Locate the cell with the specified text and output its (x, y) center coordinate. 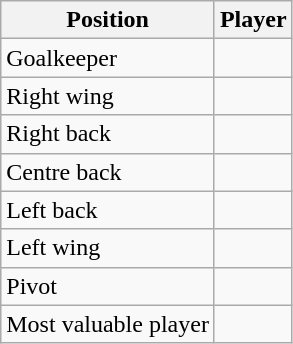
Most valuable player (108, 324)
Position (108, 20)
Right back (108, 134)
Left back (108, 210)
Left wing (108, 248)
Player (253, 20)
Right wing (108, 96)
Pivot (108, 286)
Centre back (108, 172)
Goalkeeper (108, 58)
